Return [X, Y] of the center of cell containing provided text 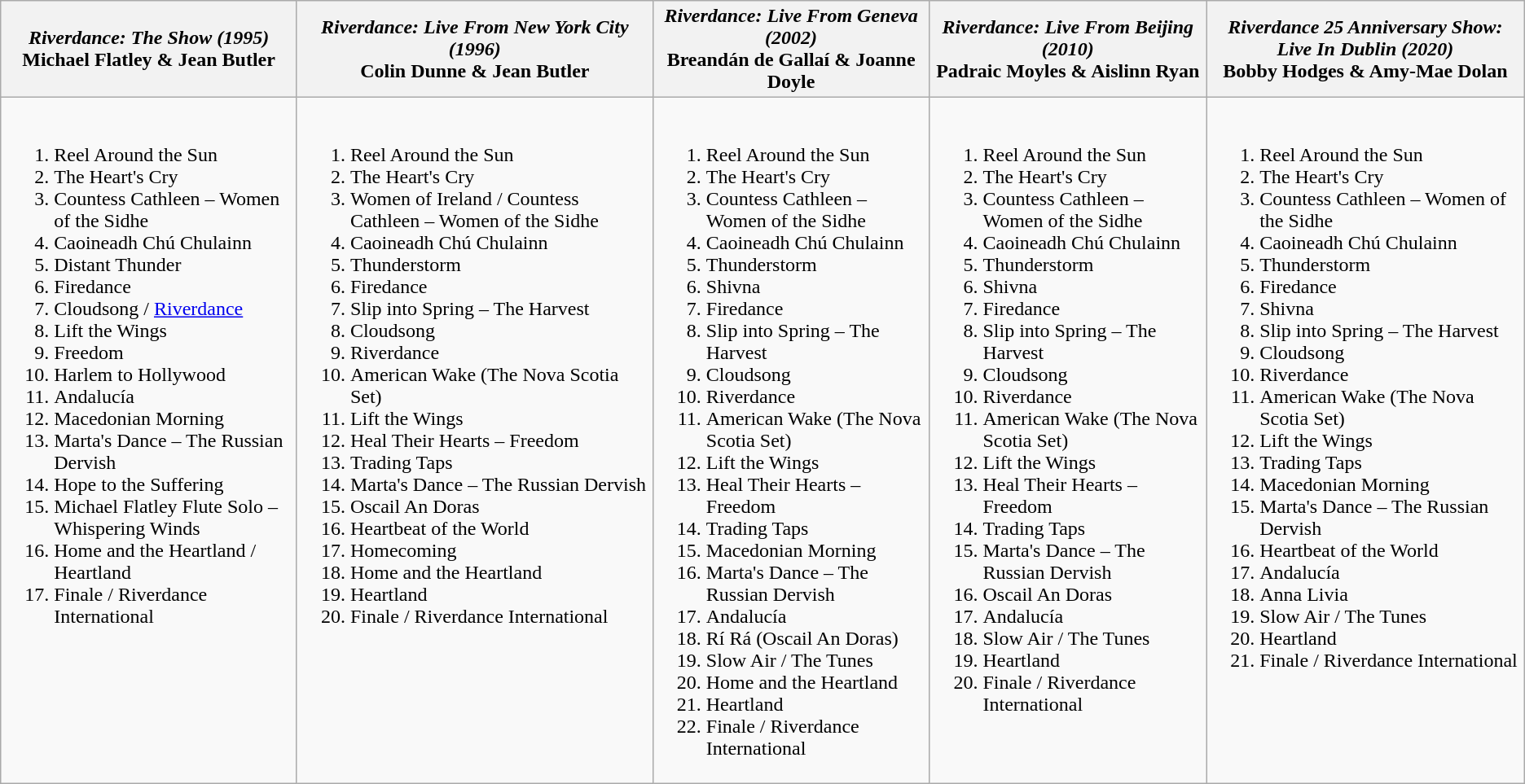
Riverdance: Live From New York City (1996)Colin Dunne & Jean Butler [474, 49]
Riverdance: Live From Beijing (2010)Padraic Moyles & Aislinn Ryan [1068, 49]
Riverdance: The Show (1995)Michael Flatley & Jean Butler [149, 49]
Riverdance: Live From Geneva (2002)Breandán de Gallaí & Joanne Doyle [791, 49]
Riverdance 25 Anniversary Show: Live In Dublin (2020)Bobby Hodges & Amy-Mae Dolan [1365, 49]
